Capture the cell that displays the provided text and extract its [x, y] central coordinate. 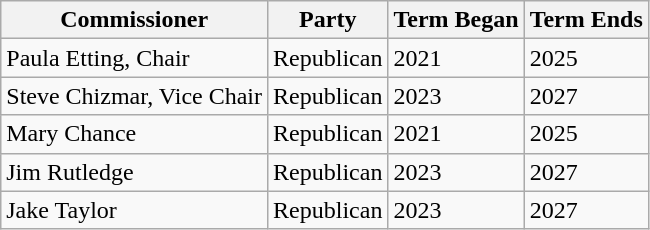
Term Ends [586, 20]
Steve Chizmar, Vice Chair [134, 96]
Paula Etting, Chair [134, 58]
Term Began [456, 20]
Jim Rutledge [134, 172]
Commissioner [134, 20]
Mary Chance [134, 134]
Jake Taylor [134, 210]
Party [328, 20]
